Provide the (x, y) coordinate of the cell's center where the given text is located.  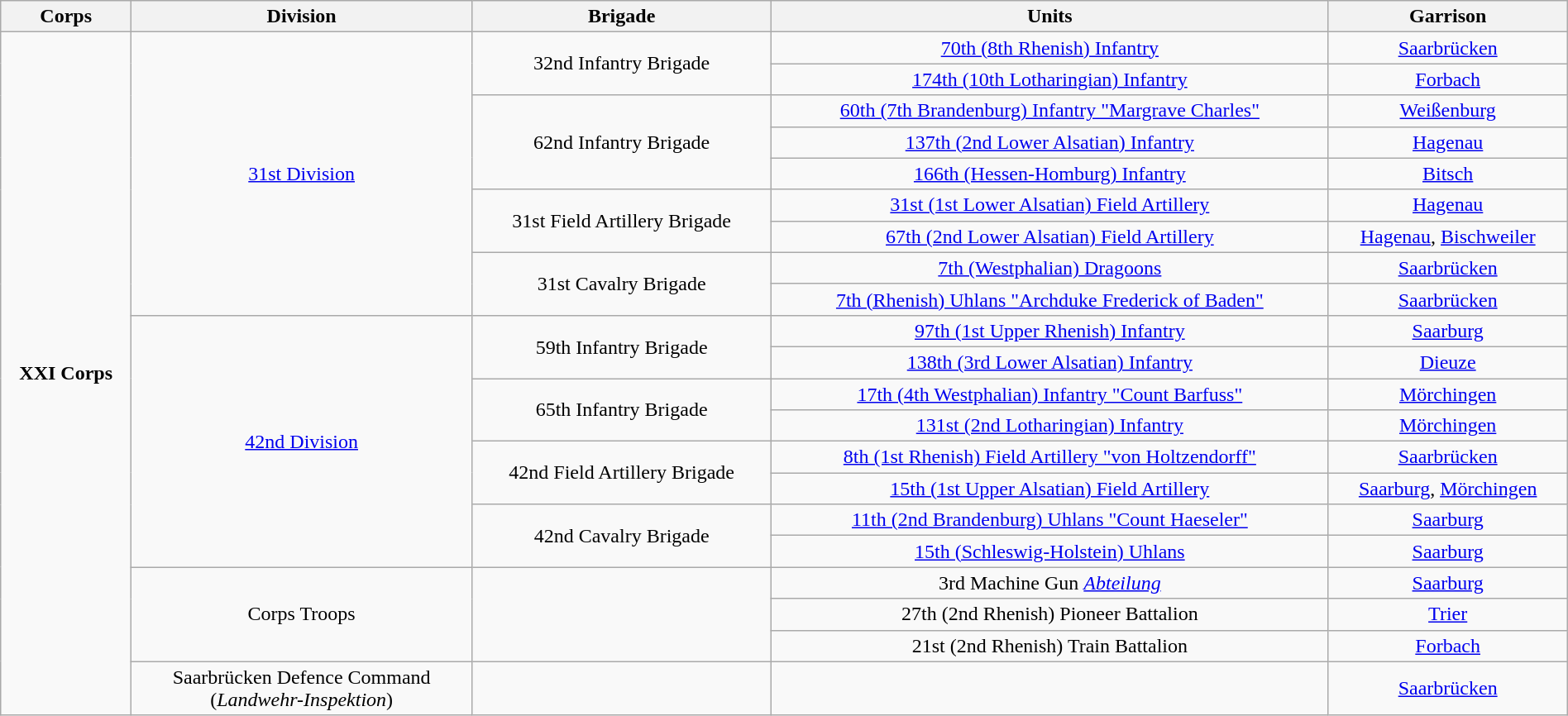
166th (Hessen-Homburg) Infantry (1050, 174)
21st (2nd Rhenish) Train Battalion (1050, 646)
Corps Troops (302, 614)
97th (1st Upper Rhenish) Infantry (1050, 331)
11th (2nd Brandenburg) Uhlans "Count Haeseler" (1050, 520)
31st (1st Lower Alsatian) Field Artillery (1050, 205)
27th (2nd Rhenish) Pioneer Battalion (1050, 614)
XXI Corps (66, 374)
Hagenau, Bischweiler (1447, 236)
59th Infantry Brigade (622, 346)
67th (2nd Lower Alsatian) Field Artillery (1050, 236)
7th (Rhenish) Uhlans "Archduke Frederick of Baden" (1050, 299)
Division (302, 17)
Weißenburg (1447, 111)
Corps (66, 17)
7th (Westphalian) Dragoons (1050, 268)
15th (Schleswig-Holstein) Uhlans (1050, 551)
3rd Machine Gun Abteilung (1050, 583)
Dieuze (1447, 362)
Bitsch (1447, 174)
8th (1st Rhenish) Field Artillery "von Holtzendorff" (1050, 457)
17th (4th Westphalian) Infantry "Count Barfuss" (1050, 394)
70th (8th Rhenish) Infantry (1050, 48)
65th Infantry Brigade (622, 410)
31st Cavalry Brigade (622, 284)
Saarbrücken Defence Command(Landwehr-Inspektion) (302, 688)
131st (2nd Lotharingian) Infantry (1050, 426)
137th (2nd Lower Alsatian) Infantry (1050, 142)
42nd Field Artillery Brigade (622, 473)
Trier (1447, 614)
42nd Cavalry Brigade (622, 536)
32nd Infantry Brigade (622, 64)
62nd Infantry Brigade (622, 142)
Saarburg, Mörchingen (1447, 489)
31st Division (302, 174)
15th (1st Upper Alsatian) Field Artillery (1050, 489)
Brigade (622, 17)
Units (1050, 17)
60th (7th Brandenburg) Infantry "Margrave Charles" (1050, 111)
42nd Division (302, 441)
138th (3rd Lower Alsatian) Infantry (1050, 362)
31st Field Artillery Brigade (622, 221)
174th (10th Lotharingian) Infantry (1050, 79)
Garrison (1447, 17)
